Scan for the cell matching the given text and deliver its (X, Y) coordinate at center. 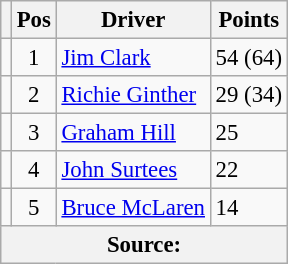
Source: (144, 245)
5 (34, 208)
1 (34, 58)
Pos (34, 20)
4 (34, 170)
John Surtees (133, 170)
3 (34, 133)
14 (248, 208)
Richie Ginther (133, 95)
Driver (133, 20)
29 (34) (248, 95)
Points (248, 20)
54 (64) (248, 58)
Graham Hill (133, 133)
Jim Clark (133, 58)
2 (34, 95)
25 (248, 133)
Bruce McLaren (133, 208)
22 (248, 170)
